Output the [x, y] coordinate of the center of the cell containing the given text.  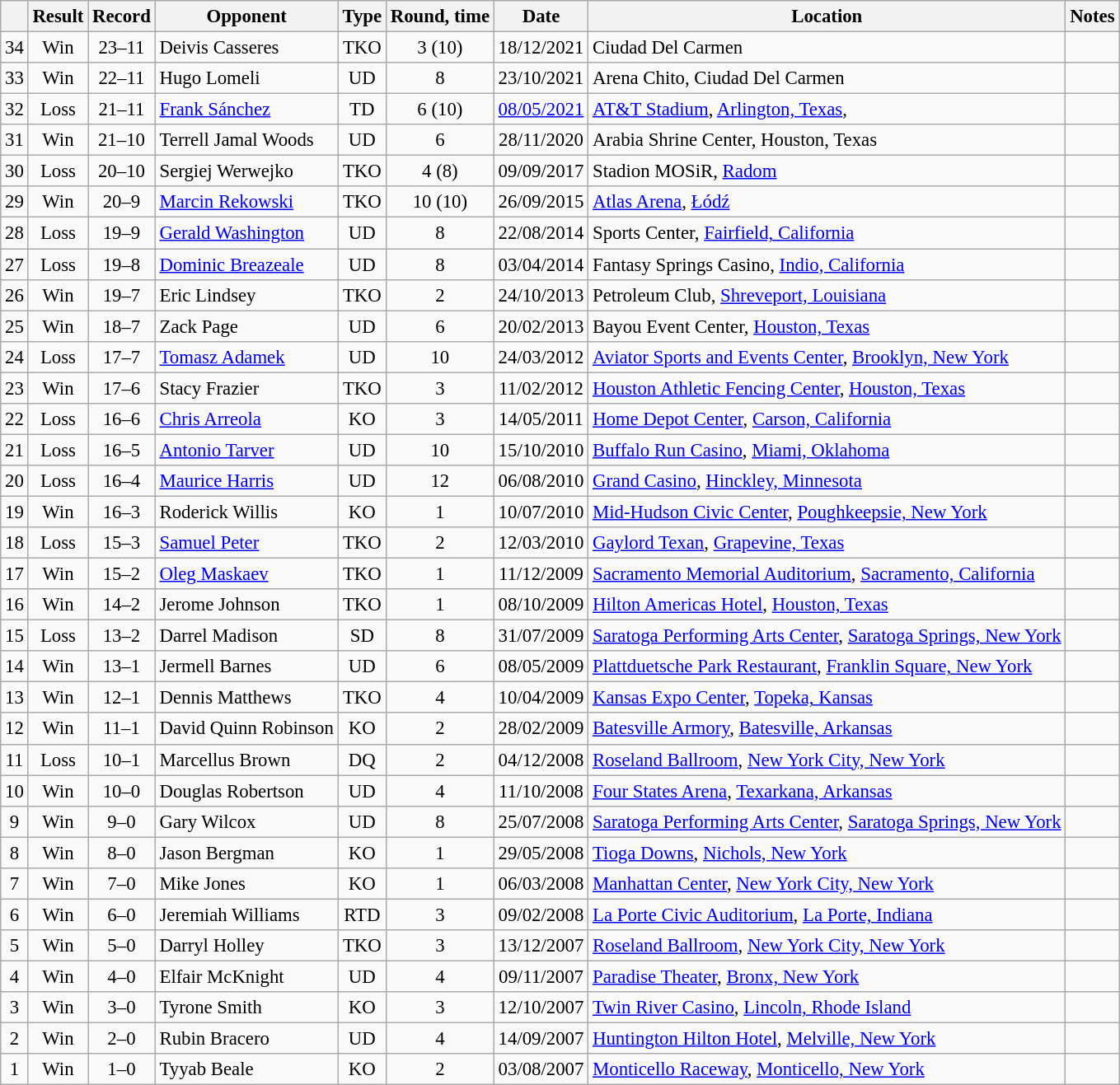
20–10 [122, 171]
Result [58, 16]
11–1 [122, 729]
09/09/2017 [541, 171]
Hilton Americas Hotel, Houston, Texas [827, 605]
22/08/2014 [541, 233]
Samuel Peter [246, 543]
Buffalo Run Casino, Miami, Oklahoma [827, 450]
Jermell Barnes [246, 666]
Arena Chito, Ciudad Del Carmen [827, 78]
Terrell Jamal Woods [246, 140]
Hugo Lomeli [246, 78]
16–6 [122, 419]
6 (10) [440, 110]
14/05/2011 [541, 419]
Ciudad Del Carmen [827, 48]
Date [541, 16]
16–5 [122, 450]
25/07/2008 [541, 821]
Home Depot Center, Carson, California [827, 419]
23/10/2021 [541, 78]
14/09/2007 [541, 1039]
12–1 [122, 698]
2–0 [122, 1039]
15–3 [122, 543]
10/04/2009 [541, 698]
Arabia Shrine Center, Houston, Texas [827, 140]
Chris Arreola [246, 419]
Bayou Event Center, Houston, Texas [827, 326]
13–2 [122, 636]
Tomasz Adamek [246, 357]
Douglas Robertson [246, 791]
Oleg Maskaev [246, 574]
14–2 [122, 605]
Monticello Raceway, Monticello, New York [827, 1069]
Maurice Harris [246, 481]
Twin River Casino, Lincoln, Rhode Island [827, 1008]
23–11 [122, 48]
28/02/2009 [541, 729]
20–9 [122, 202]
10–1 [122, 760]
16 [15, 605]
7–0 [122, 884]
Deivis Casseres [246, 48]
7 [15, 884]
26 [15, 295]
9–0 [122, 821]
03/04/2014 [541, 264]
9 [15, 821]
Petroleum Club, Shreveport, Louisiana [827, 295]
Darryl Holley [246, 946]
Manhattan Center, New York City, New York [827, 884]
6–0 [122, 914]
30 [15, 171]
24/03/2012 [541, 357]
4 (8) [440, 171]
10–0 [122, 791]
28/11/2020 [541, 140]
TD [362, 110]
22 [15, 419]
3–0 [122, 1008]
Marcin Rekowski [246, 202]
8–0 [122, 853]
Round, time [440, 16]
29/05/2008 [541, 853]
Jeremiah Williams [246, 914]
Atlas Arena, Łódź [827, 202]
15/10/2010 [541, 450]
11/02/2012 [541, 388]
Sacramento Memorial Auditorium, Sacramento, California [827, 574]
Mid-Hudson Civic Center, Poughkeepsie, New York [827, 512]
31/07/2009 [541, 636]
18–7 [122, 326]
Marcellus Brown [246, 760]
Stadion MOSiR, Radom [827, 171]
1–0 [122, 1069]
La Porte Civic Auditorium, La Porte, Indiana [827, 914]
15–2 [122, 574]
Antonio Tarver [246, 450]
5 [15, 946]
06/03/2008 [541, 884]
Batesville Armory, Batesville, Arkansas [827, 729]
14 [15, 666]
13–1 [122, 666]
Aviator Sports and Events Center, Brooklyn, New York [827, 357]
03/08/2007 [541, 1069]
Frank Sánchez [246, 110]
Eric Lindsey [246, 295]
25 [15, 326]
SD [362, 636]
Opponent [246, 16]
Elfair McKnight [246, 976]
08/10/2009 [541, 605]
11/12/2009 [541, 574]
5–0 [122, 946]
Dominic Breazeale [246, 264]
Sergiej Werwejko [246, 171]
19–8 [122, 264]
21–10 [122, 140]
Darrel Madison [246, 636]
21 [15, 450]
28 [15, 233]
31 [15, 140]
Notes [1093, 16]
Fantasy Springs Casino, Indio, California [827, 264]
Grand Casino, Hinckley, Minnesota [827, 481]
27 [15, 264]
11/10/2008 [541, 791]
AT&T Stadium, Arlington, Texas, [827, 110]
22–11 [122, 78]
13 [15, 698]
3 (10) [440, 48]
32 [15, 110]
10/07/2010 [541, 512]
33 [15, 78]
Paradise Theater, Bronx, New York [827, 976]
10 (10) [440, 202]
Dennis Matthews [246, 698]
Four States Arena, Texarkana, Arkansas [827, 791]
Tioga Downs, Nichols, New York [827, 853]
Tyyab Beale [246, 1069]
20/02/2013 [541, 326]
RTD [362, 914]
Kansas Expo Center, Topeka, Kansas [827, 698]
15 [15, 636]
18/12/2021 [541, 48]
20 [15, 481]
23 [15, 388]
Zack Page [246, 326]
24/10/2013 [541, 295]
Stacy Frazier [246, 388]
19–9 [122, 233]
Jerome Johnson [246, 605]
16–4 [122, 481]
Sports Center, Fairfield, California [827, 233]
Gerald Washington [246, 233]
17–6 [122, 388]
09/11/2007 [541, 976]
17–7 [122, 357]
16–3 [122, 512]
Tyrone Smith [246, 1008]
19 [15, 512]
21–11 [122, 110]
08/05/2009 [541, 666]
13/12/2007 [541, 946]
Rubin Bracero [246, 1039]
18 [15, 543]
34 [15, 48]
Location [827, 16]
Gary Wilcox [246, 821]
Jason Bergman [246, 853]
Mike Jones [246, 884]
Houston Athletic Fencing Center, Houston, Texas [827, 388]
Roderick Willis [246, 512]
Plattduetsche Park Restaurant, Franklin Square, New York [827, 666]
04/12/2008 [541, 760]
29 [15, 202]
Type [362, 16]
4–0 [122, 976]
12/03/2010 [541, 543]
11 [15, 760]
09/02/2008 [541, 914]
08/05/2021 [541, 110]
Gaylord Texan, Grapevine, Texas [827, 543]
24 [15, 357]
David Quinn Robinson [246, 729]
DQ [362, 760]
19–7 [122, 295]
Record [122, 16]
12/10/2007 [541, 1008]
26/09/2015 [541, 202]
Huntington Hilton Hotel, Melville, New York [827, 1039]
06/08/2010 [541, 481]
17 [15, 574]
